Extract the [X, Y] coordinate from the center of the cell holding the provided text.  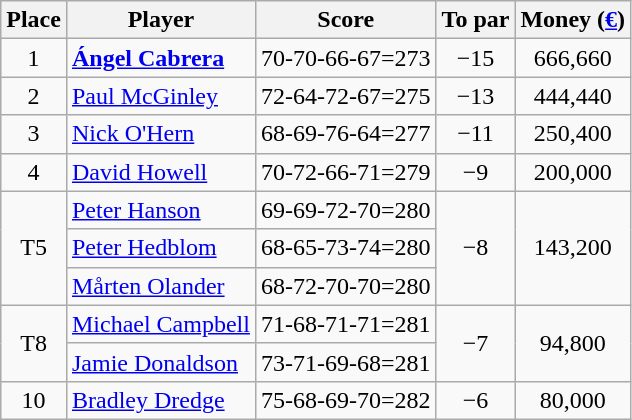
69-69-72-70=280 [346, 210]
80,000 [573, 400]
−9 [476, 172]
68-69-76-64=277 [346, 134]
666,660 [573, 58]
3 [34, 134]
71-68-71-71=281 [346, 324]
68-65-73-74=280 [346, 248]
143,200 [573, 248]
−7 [476, 343]
Jamie Donaldson [160, 362]
David Howell [160, 172]
Nick O'Hern [160, 134]
Peter Hanson [160, 210]
2 [34, 96]
444,440 [573, 96]
250,400 [573, 134]
T8 [34, 343]
75-68-69-70=282 [346, 400]
4 [34, 172]
Paul McGinley [160, 96]
10 [34, 400]
Ángel Cabrera [160, 58]
To par [476, 20]
−11 [476, 134]
1 [34, 58]
T5 [34, 248]
−13 [476, 96]
Mårten Olander [160, 286]
200,000 [573, 172]
Player [160, 20]
−15 [476, 58]
73-71-69-68=281 [346, 362]
72-64-72-67=275 [346, 96]
−8 [476, 248]
70-72-66-71=279 [346, 172]
94,800 [573, 343]
Score [346, 20]
Michael Campbell [160, 324]
−6 [476, 400]
Place [34, 20]
Money (€) [573, 20]
68-72-70-70=280 [346, 286]
Bradley Dredge [160, 400]
70-70-66-67=273 [346, 58]
Peter Hedblom [160, 248]
